Scan for the cell matching the given text and deliver its (x, y) coordinate at center. 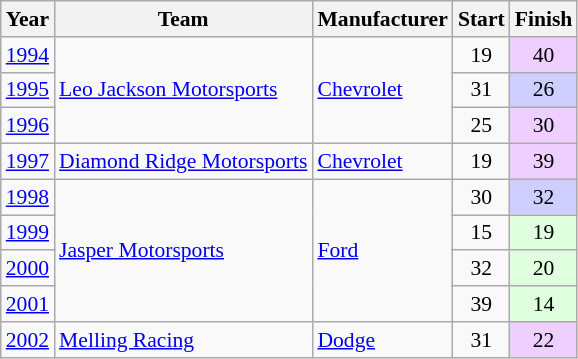
Finish (544, 19)
Leo Jackson Motorsports (183, 90)
Jasper Motorsports (183, 250)
20 (544, 269)
2000 (28, 269)
Melling Racing (183, 340)
1994 (28, 55)
1996 (28, 126)
Team (183, 19)
Diamond Ridge Motorsports (183, 162)
Start (482, 19)
25 (482, 126)
26 (544, 90)
15 (482, 233)
1997 (28, 162)
1998 (28, 197)
22 (544, 340)
1995 (28, 90)
Manufacturer (382, 19)
Dodge (382, 340)
2001 (28, 304)
40 (544, 55)
Ford (382, 250)
14 (544, 304)
2002 (28, 340)
Year (28, 19)
1999 (28, 233)
